Scan for the cell matching the given text and deliver its (x, y) coordinate at center. 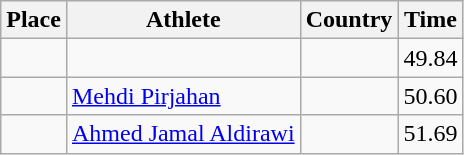
49.84 (430, 58)
Place (34, 20)
Mehdi Pirjahan (183, 96)
51.69 (430, 134)
Ahmed Jamal Aldirawi (183, 134)
Country (349, 20)
Time (430, 20)
Athlete (183, 20)
50.60 (430, 96)
